Locate the cell with the specified text and output its (x, y) center coordinate. 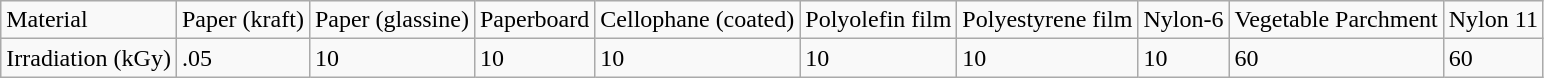
Polyestyrene film (1048, 20)
.05 (242, 58)
Cellophane (coated) (698, 20)
Polyolefin film (878, 20)
Nylon 11 (1493, 20)
Paper (kraft) (242, 20)
Paper (glassine) (392, 20)
Vegetable Parchment (1336, 20)
Irradiation (kGy) (89, 58)
Material (89, 20)
Paperboard (534, 20)
Nylon-6 (1184, 20)
